From the cell containing the given text, extract its center point as [x, y] coordinate. 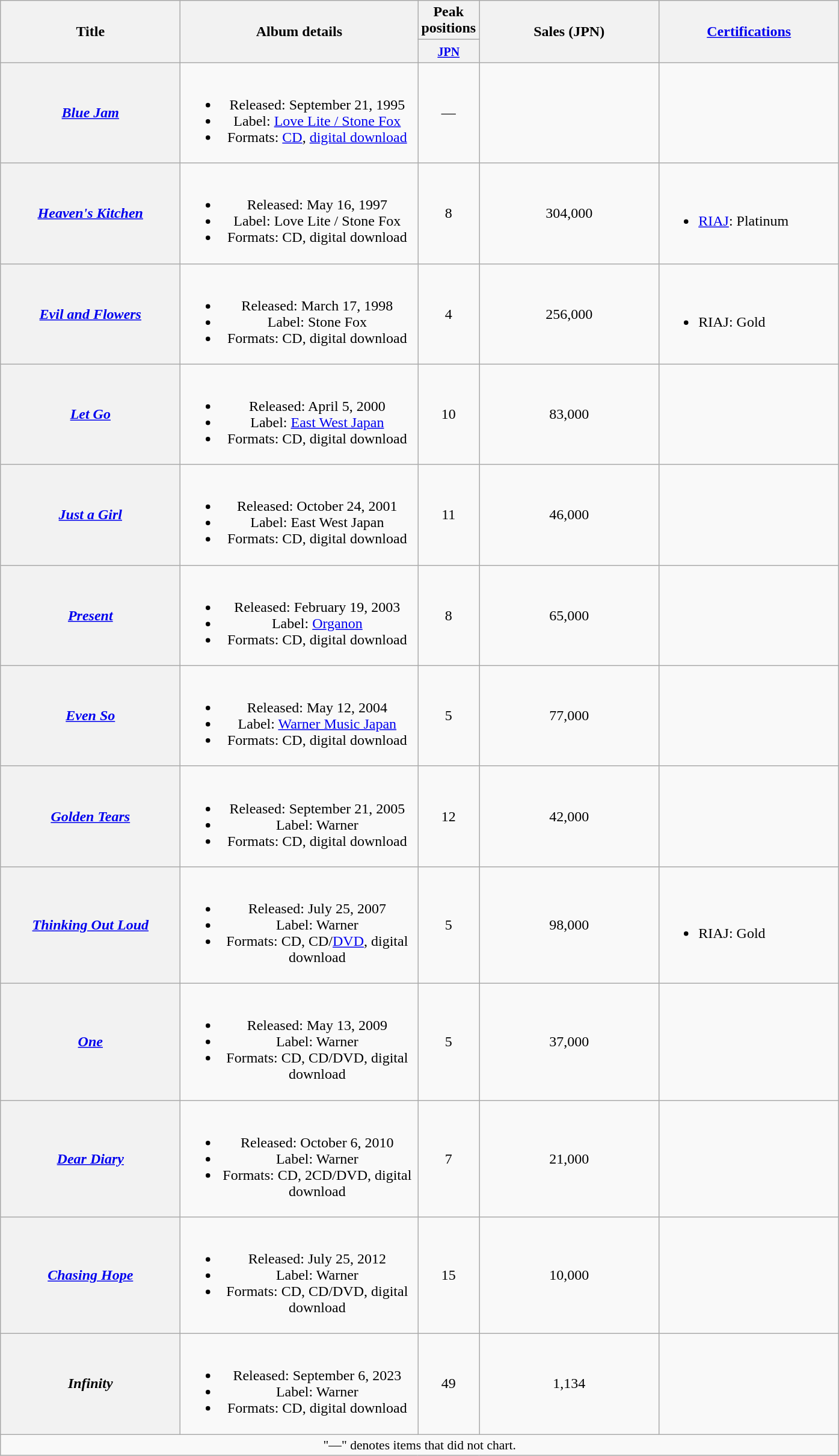
Released: July 25, 2012 Label: WarnerFormats: CD, CD/DVD, digital download [300, 1276]
65,000 [569, 615]
Released: May 16, 1997 Label: Love Lite / Stone FoxFormats: CD, digital download [300, 213]
11 [449, 515]
1,134 [569, 1384]
Released: September 21, 1995 Label: Love Lite / Stone FoxFormats: CD, digital download [300, 113]
10 [449, 414]
12 [449, 816]
37,000 [569, 1041]
Even So [90, 716]
42,000 [569, 816]
Infinity [90, 1384]
Title [90, 31]
Just a Girl [90, 515]
Released: May 13, 2009 Label: WarnerFormats: CD, CD/DVD, digital download [300, 1041]
Released: September 6, 2023Label: WarnerFormats: CD, digital download [300, 1384]
83,000 [569, 414]
JPN [449, 51]
Peak positions [449, 20]
One [90, 1041]
Released: May 12, 2004 Label: Warner Music JapanFormats: CD, digital download [300, 716]
98,000 [569, 925]
Certifications [749, 31]
Thinking Out Loud [90, 925]
Heaven's Kitchen [90, 213]
4 [449, 314]
304,000 [569, 213]
256,000 [569, 314]
RIAJ: Platinum [749, 213]
Evil and Flowers [90, 314]
Released: April 5, 2000 Label: East West JapanFormats: CD, digital download [300, 414]
Released: October 24, 2001 Label: East West JapanFormats: CD, digital download [300, 515]
"—" denotes items that did not chart. [420, 1445]
Let Go [90, 414]
21,000 [569, 1158]
7 [449, 1158]
10,000 [569, 1276]
Album details [300, 31]
77,000 [569, 716]
49 [449, 1384]
Released: October 6, 2010 Label: WarnerFormats: CD, 2CD/DVD, digital download [300, 1158]
46,000 [569, 515]
Golden Tears [90, 816]
Present [90, 615]
15 [449, 1276]
Chasing Hope [90, 1276]
— [449, 113]
Released: September 21, 2005 Label: WarnerFormats: CD, digital download [300, 816]
Released: March 17, 1998 Label: Stone FoxFormats: CD, digital download [300, 314]
Sales (JPN) [569, 31]
Dear Diary [90, 1158]
Released: July 25, 2007 Label: WarnerFormats: CD, CD/DVD, digital download [300, 925]
Released: February 19, 2003 Label: OrganonFormats: CD, digital download [300, 615]
Blue Jam [90, 113]
